Identify which cell holds the provided text, then report its (x, y) central coordinate. 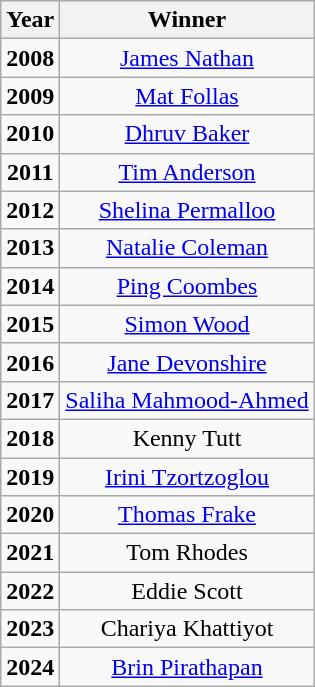
Mat Follas (187, 96)
2016 (30, 362)
2018 (30, 438)
Year (30, 20)
Saliha Mahmood-Ahmed (187, 400)
Jane Devonshire (187, 362)
Thomas Frake (187, 515)
2017 (30, 400)
2014 (30, 286)
Simon Wood (187, 324)
Shelina Permalloo (187, 210)
Tim Anderson (187, 172)
Winner (187, 20)
Eddie Scott (187, 591)
2008 (30, 58)
Tom Rhodes (187, 553)
2021 (30, 553)
2024 (30, 667)
Brin Pirathapan (187, 667)
2013 (30, 248)
2019 (30, 477)
2010 (30, 134)
2015 (30, 324)
Irini Tzortzoglou (187, 477)
2022 (30, 591)
Ping Coombes (187, 286)
2023 (30, 629)
Natalie Coleman (187, 248)
Chariya Khattiyot (187, 629)
James Nathan (187, 58)
Kenny Tutt (187, 438)
Dhruv Baker (187, 134)
2011 (30, 172)
2020 (30, 515)
2012 (30, 210)
2009 (30, 96)
